From the cell containing the given text, extract its center point as (X, Y) coordinate. 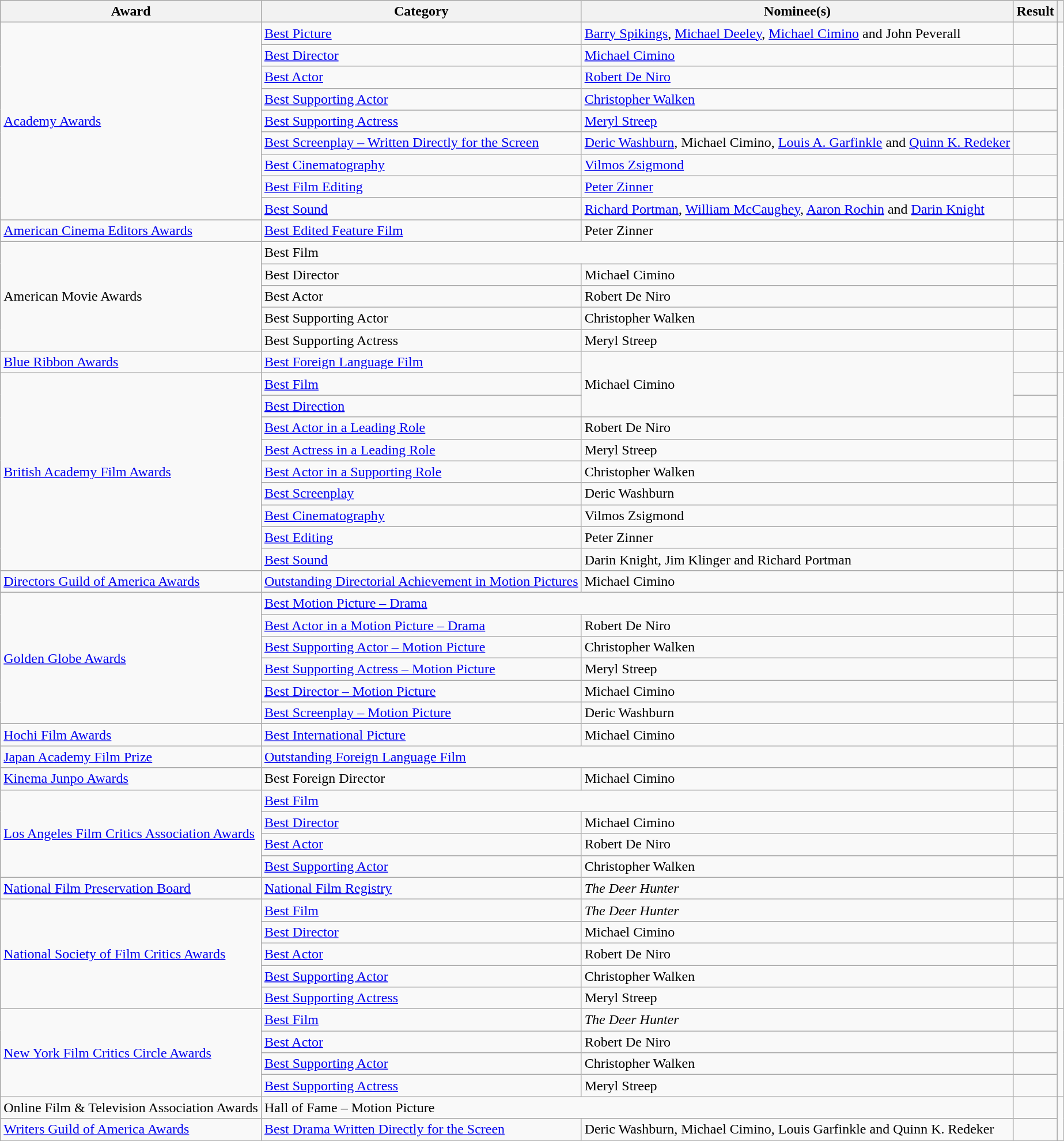
Best Screenplay (421, 494)
American Movie Awards (131, 296)
Best Editing (421, 537)
Deric Washburn, Michael Cimino, Louis Garfinkle and Quinn K. Redeker (797, 1129)
Best Foreign Director (421, 779)
Best Motion Picture – Drama (637, 603)
National Film Preservation Board (131, 888)
Los Angeles Film Critics Association Awards (131, 833)
Kinema Junpo Awards (131, 779)
Best Supporting Actor – Motion Picture (421, 647)
Best Actress in a Leading Role (421, 450)
Blue Ribbon Awards (131, 362)
Outstanding Directorial Achievement in Motion Pictures (421, 581)
Best International Picture (421, 735)
Best Screenplay – Motion Picture (421, 713)
Best Director – Motion Picture (421, 691)
Deric Washburn, Michael Cimino, Louis A. Garfinkle and Quinn K. Redeker (797, 143)
Best Supporting Actress – Motion Picture (421, 669)
American Cinema Editors Awards (131, 230)
Best Direction (421, 406)
Award (131, 12)
Golden Globe Awards (131, 658)
Richard Portman, William McCaughey, Aaron Rochin and Darin Knight (797, 209)
New York Film Critics Circle Awards (131, 1053)
British Academy Film Awards (131, 472)
Best Drama Written Directly for the Screen (421, 1129)
Hall of Fame – Motion Picture (637, 1108)
Category (421, 12)
Online Film & Television Association Awards (131, 1108)
Nominee(s) (797, 12)
National Society of Film Critics Awards (131, 954)
Best Actor in a Supporting Role (421, 472)
Outstanding Foreign Language Film (637, 757)
Hochi Film Awards (131, 735)
Directors Guild of America Awards (131, 581)
Best Picture (421, 33)
Result (1035, 12)
Darin Knight, Jim Klinger and Richard Portman (797, 559)
Best Screenplay – Written Directly for the Screen (421, 143)
Best Film Editing (421, 187)
Best Edited Feature Film (421, 230)
Best Actor in a Leading Role (421, 428)
Best Foreign Language Film (421, 362)
Writers Guild of America Awards (131, 1129)
Best Actor in a Motion Picture – Drama (421, 625)
Japan Academy Film Prize (131, 757)
Barry Spikings, Michael Deeley, Michael Cimino and John Peverall (797, 33)
Academy Awards (131, 121)
National Film Registry (421, 888)
